Output the (x, y) coordinate of the center of the cell containing the given text.  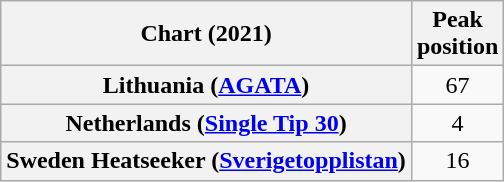
Netherlands (Single Tip 30) (206, 123)
Sweden Heatseeker (Sverigetopplistan) (206, 161)
16 (457, 161)
Chart (2021) (206, 34)
Peakposition (457, 34)
67 (457, 85)
4 (457, 123)
Lithuania (AGATA) (206, 85)
